Search for the cell housing the specified text and yield its (x, y) center coordinate. 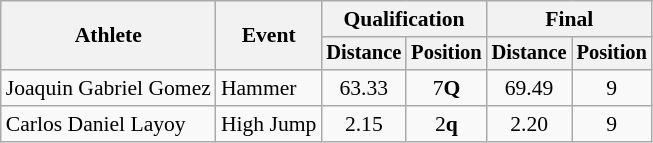
High Jump (268, 124)
Athlete (108, 36)
2.15 (364, 124)
69.49 (530, 88)
7Q (446, 88)
Carlos Daniel Layoy (108, 124)
Joaquin Gabriel Gomez (108, 88)
Qualification (404, 19)
Event (268, 36)
2.20 (530, 124)
Final (570, 19)
63.33 (364, 88)
Hammer (268, 88)
2q (446, 124)
